Detect which cell encompasses the target text, then output its [x, y] center coordinate. 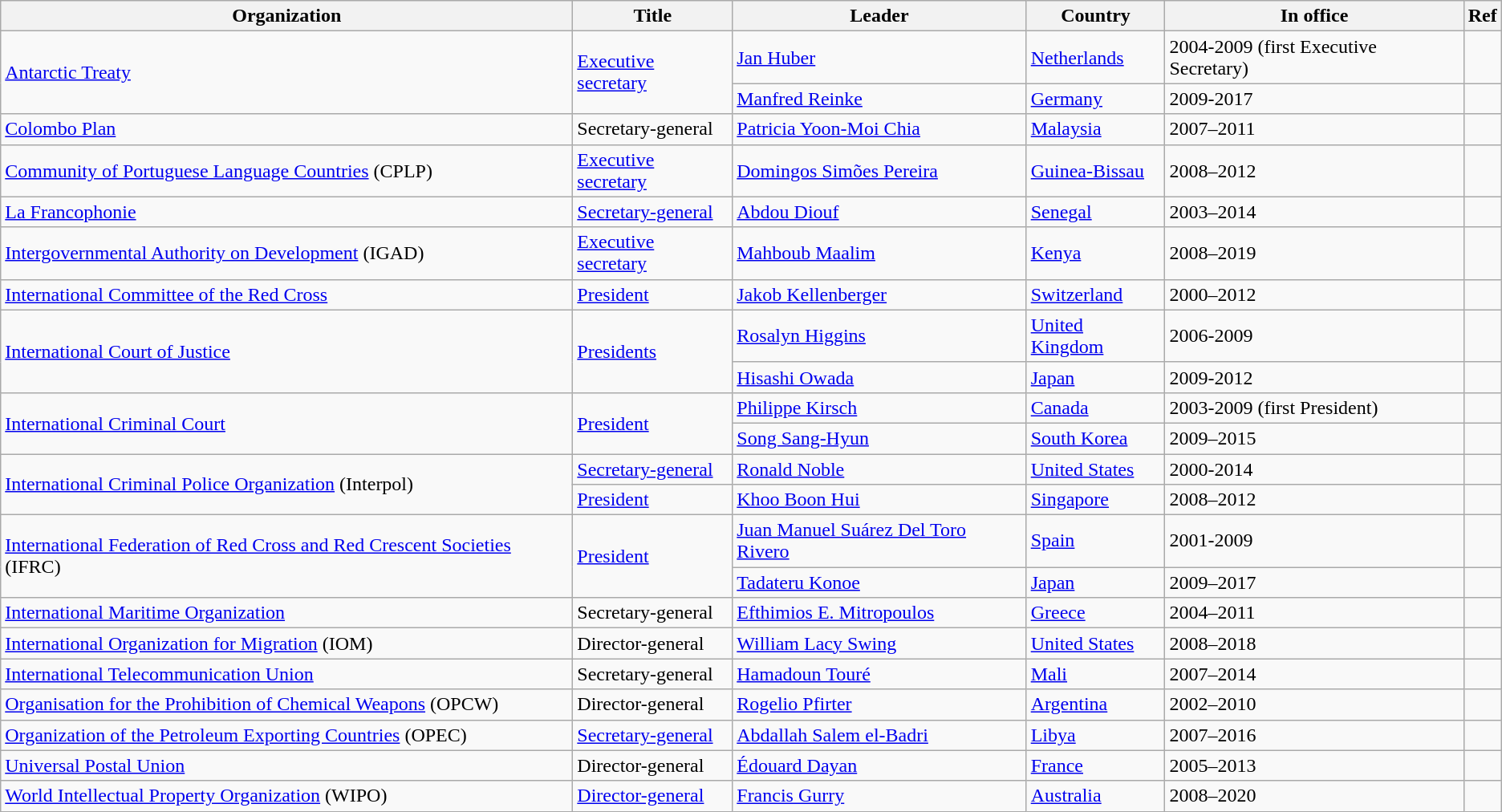
Spain [1096, 541]
Hisashi Owada [879, 377]
International Committee of the Red Cross [287, 294]
2002–2010 [1314, 704]
Switzerland [1096, 294]
Ref [1483, 16]
Patricia Yoon-Moi Chia [879, 129]
Juan Manuel Suárez Del Toro Rivero [879, 541]
Mahboub Maalim [879, 254]
Manfred Reinke [879, 99]
Jakob Kellenberger [879, 294]
Abdou Diouf [879, 212]
La Francophonie [287, 212]
2003-2009 (first President) [1314, 408]
Tadateru Konoe [879, 583]
Libya [1096, 735]
William Lacy Swing [879, 644]
Community of Portuguese Language Countries (CPLP) [287, 170]
2009-2017 [1314, 99]
2000–2012 [1314, 294]
International Organization for Migration (IOM) [287, 644]
Domingos Simões Pereira [879, 170]
Kenya [1096, 254]
Organization [287, 16]
2006-2009 [1314, 335]
Rogelio Pfirter [879, 704]
2008–2020 [1314, 796]
Édouard Dayan [879, 765]
2007–2014 [1314, 674]
Country [1096, 16]
International Maritime Organization [287, 613]
Greece [1096, 613]
International Criminal Court [287, 423]
2000-2014 [1314, 469]
Efthimios E. Mitropoulos [879, 613]
Song Sang-Hyun [879, 438]
Senegal [1096, 212]
2003–2014 [1314, 212]
In office [1314, 16]
Organization of the Petroleum Exporting Countries (OPEC) [287, 735]
2009–2015 [1314, 438]
World Intellectual Property Organization (WIPO) [287, 796]
2008–2018 [1314, 644]
France [1096, 765]
Antarctic Treaty [287, 72]
2005–2013 [1314, 765]
Presidents [653, 351]
Francis Gurry [879, 796]
Philippe Kirsch [879, 408]
Khoo Boon Hui [879, 500]
Title [653, 16]
International Criminal Police Organization (Interpol) [287, 485]
Argentina [1096, 704]
Singapore [1096, 500]
Colombo Plan [287, 129]
2001-2009 [1314, 541]
Netherlands [1096, 58]
International Telecommunication Union [287, 674]
Abdallah Salem el-Badri [879, 735]
Organisation for the Prohibition of Chemical Weapons (OPCW) [287, 704]
Jan Huber [879, 58]
2004-2009 (first Executive Secretary) [1314, 58]
South Korea [1096, 438]
Hamadoun Touré [879, 674]
Australia [1096, 796]
2007–2016 [1314, 735]
Canada [1096, 408]
International Court of Justice [287, 351]
Universal Postal Union [287, 765]
International Federation of Red Cross and Red Crescent Societies (IFRC) [287, 557]
Intergovernmental Authority on Development (IGAD) [287, 254]
2007–2011 [1314, 129]
Malaysia [1096, 129]
2008–2019 [1314, 254]
Leader [879, 16]
2009–2017 [1314, 583]
Germany [1096, 99]
Ronald Noble [879, 469]
Mali [1096, 674]
2009-2012 [1314, 377]
Guinea-Bissau [1096, 170]
Rosalyn Higgins [879, 335]
United Kingdom [1096, 335]
2004–2011 [1314, 613]
